From the cell containing the given text, extract its center point as [x, y] coordinate. 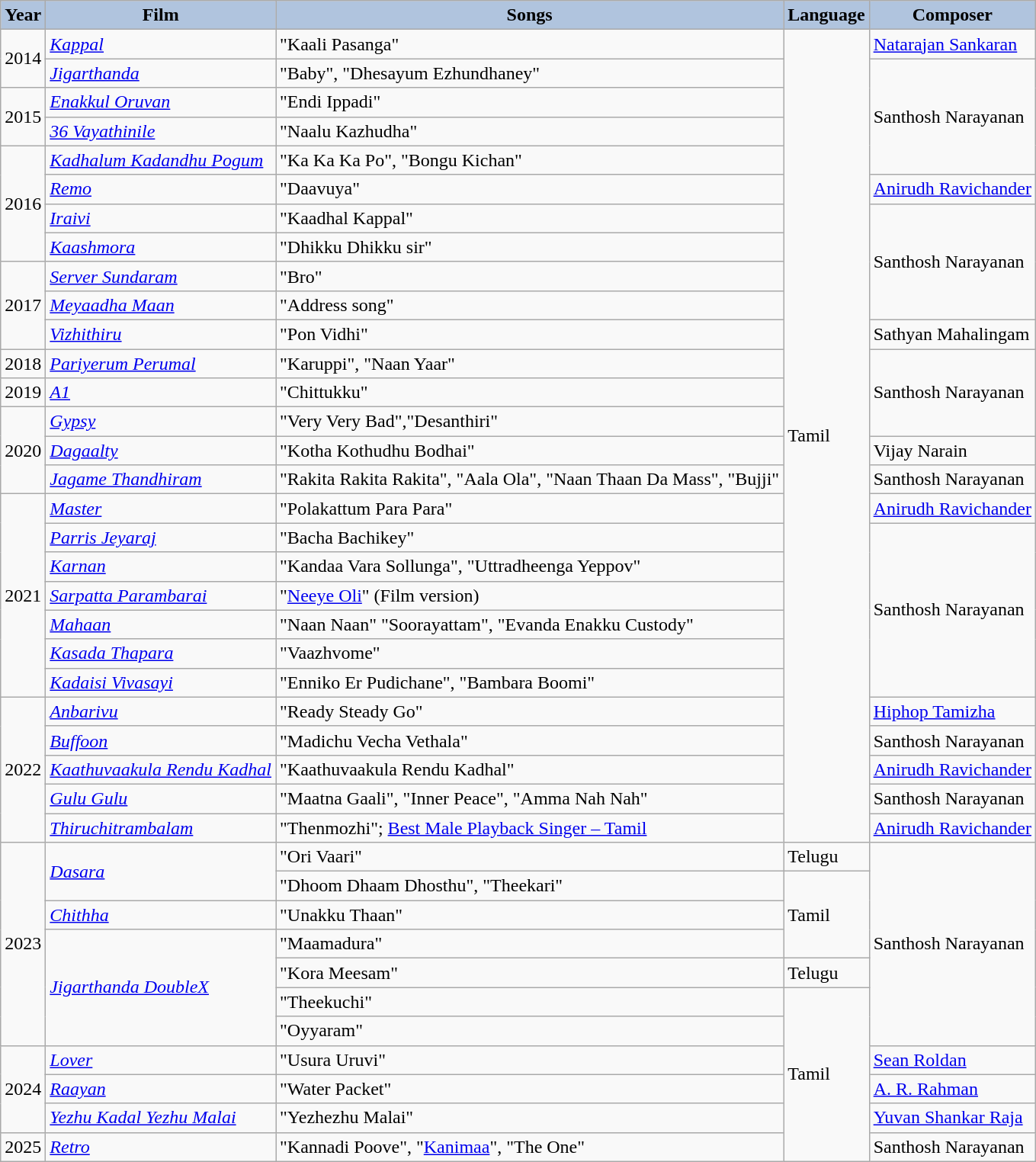
Kadhalum Kadandhu Pogum [161, 160]
Lover [161, 1060]
"Maamadura" [530, 944]
"Endi Ippadi" [530, 102]
Sarpatta Parambarai [161, 595]
Server Sundaram [161, 276]
Gypsy [161, 422]
Retro [161, 1147]
"Naan Naan" "Soorayattam", "Evanda Enakku Custody" [530, 624]
"Naalu Kazhudha" [530, 131]
Year [23, 15]
2018 [23, 364]
Natarajan Sankaran [952, 44]
Kadaisi Vivasayi [161, 682]
Pariyerum Perumal [161, 364]
2014 [23, 59]
Film [161, 15]
"Ka Ka Ka Po", "Bongu Kichan" [530, 160]
Karnan [161, 567]
Remo [161, 189]
"Dhikku Dhikku sir" [530, 247]
2023 [23, 944]
2016 [23, 204]
"Ready Steady Go" [530, 711]
"Neeye Oli" (Film version) [530, 595]
"Yezhezhu Malai" [530, 1118]
Jigarthanda [161, 73]
Language [826, 15]
"Usura Uruvi" [530, 1060]
"Kora Meesam" [530, 973]
A. R. Rahman [952, 1089]
"Rakita Rakita Rakita", "Aala Ola", "Naan Thaan Da Mass", "Bujji" [530, 480]
"Polakattum Para Para" [530, 509]
Buffoon [161, 740]
Vijay Narain [952, 451]
Jigarthanda DoubleX [161, 987]
"Madichu Vecha Vethala" [530, 740]
Thiruchitrambalam [161, 827]
"Ori Vaari" [530, 857]
"Unakku Thaan" [530, 915]
"Kaathuvaakula Rendu Kadhal" [530, 769]
"Chittukku" [530, 393]
2022 [23, 769]
Yuvan Shankar Raja [952, 1118]
Jagame Thandhiram [161, 480]
A1 [161, 393]
Master [161, 509]
Kaashmora [161, 247]
Dasara [161, 872]
"Kaadhal Kappal" [530, 218]
Raayan [161, 1089]
"Bacha Bachikey" [530, 538]
2015 [23, 117]
Kaathuvaakula Rendu Kadhal [161, 769]
2019 [23, 393]
2017 [23, 305]
Dagaalty [161, 451]
"Water Packet" [530, 1089]
2025 [23, 1147]
Enakkul Oruvan [161, 102]
"Thenmozhi"; Best Male Playback Singer – Tamil [530, 827]
2024 [23, 1089]
"Baby", "Dhesayum Ezhundhaney" [530, 73]
"Kotha Kothudhu Bodhai" [530, 451]
"Theekuchi" [530, 1002]
Kasada Thapara [161, 653]
"Enniko Er Pudichane", "Bambara Boomi" [530, 682]
"Kaali Pasanga" [530, 44]
Parris Jeyaraj [161, 538]
Composer [952, 15]
2021 [23, 595]
Meyaadha Maan [161, 305]
Sathyan Mahalingam [952, 334]
Mahaan [161, 624]
Hiphop Tamizha [952, 711]
"Bro" [530, 276]
"Maatna Gaali", "Inner Peace", "Amma Nah Nah" [530, 798]
"Dhoom Dhaam Dhosthu", "Theekari" [530, 886]
Vizhithiru [161, 334]
Anbarivu [161, 711]
Gulu Gulu [161, 798]
Sean Roldan [952, 1060]
"Karuppi", "Naan Yaar" [530, 364]
Iraivi [161, 218]
2020 [23, 451]
Chithha [161, 915]
"Very Very Bad","Desanthiri" [530, 422]
"Daavuya" [530, 189]
Yezhu Kadal Yezhu Malai [161, 1118]
"Kannadi Poove", "Kanimaa", "The One" [530, 1147]
"Address song" [530, 305]
"Vaazhvome" [530, 653]
"Kandaa Vara Sollunga", "Uttradheenga Yeppov" [530, 567]
"Pon Vidhi" [530, 334]
Songs [530, 15]
"Oyyaram" [530, 1031]
36 Vayathinile [161, 131]
Kappal [161, 44]
